Identify which cell holds the provided text, then report its [X, Y] central coordinate. 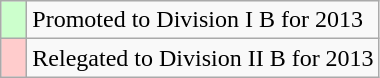
Promoted to Division I B for 2013 [203, 20]
Relegated to Division II B for 2013 [203, 58]
